Capture the cell that displays the provided text and extract its (X, Y) central coordinate. 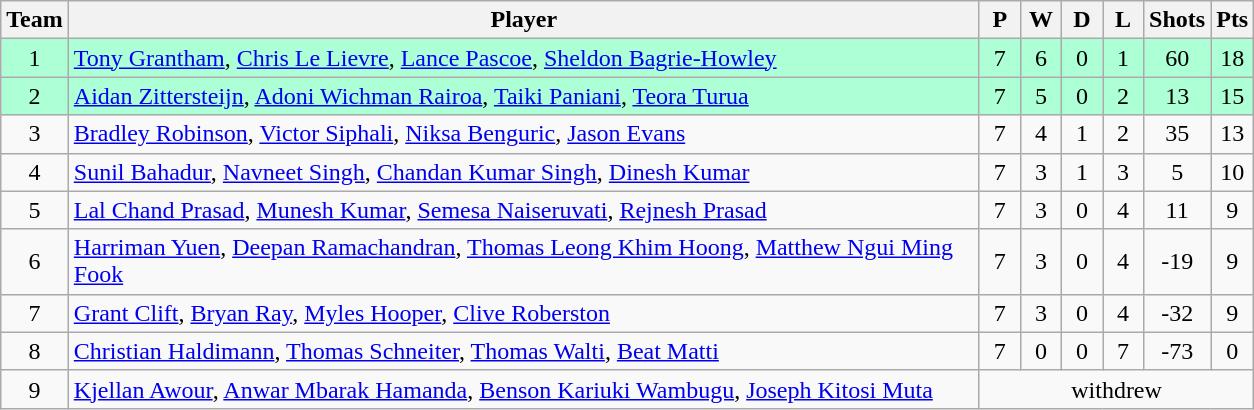
8 (35, 351)
15 (1232, 96)
Shots (1178, 20)
Player (524, 20)
W (1040, 20)
Kjellan Awour, Anwar Mbarak Hamanda, Benson Kariuki Wambugu, Joseph Kitosi Muta (524, 389)
Bradley Robinson, Victor Siphali, Niksa Benguric, Jason Evans (524, 134)
-32 (1178, 313)
-73 (1178, 351)
withdrew (1116, 389)
L (1124, 20)
Sunil Bahadur, Navneet Singh, Chandan Kumar Singh, Dinesh Kumar (524, 172)
Lal Chand Prasad, Munesh Kumar, Semesa Naiseruvati, Rejnesh Prasad (524, 210)
Grant Clift, Bryan Ray, Myles Hooper, Clive Roberston (524, 313)
60 (1178, 58)
11 (1178, 210)
P (1000, 20)
18 (1232, 58)
Pts (1232, 20)
Aidan Zittersteijn, Adoni Wichman Rairoa, Taiki Paniani, Teora Turua (524, 96)
Christian Haldimann, Thomas Schneiter, Thomas Walti, Beat Matti (524, 351)
Harriman Yuen, Deepan Ramachandran, Thomas Leong Khim Hoong, Matthew Ngui Ming Fook (524, 262)
D (1082, 20)
10 (1232, 172)
Tony Grantham, Chris Le Lievre, Lance Pascoe, Sheldon Bagrie-Howley (524, 58)
-19 (1178, 262)
35 (1178, 134)
Team (35, 20)
